For the text-containing cell, return its midpoint in (X, Y) coordinate format. 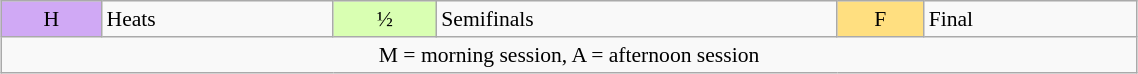
H (52, 19)
½ (384, 19)
Heats (218, 19)
Semifinals (636, 19)
F (880, 19)
M = morning session, A = afternoon session (569, 54)
Final (1030, 19)
